Pinpoint the cell where the given text exists, returning its (x, y) midpoint coordinate. 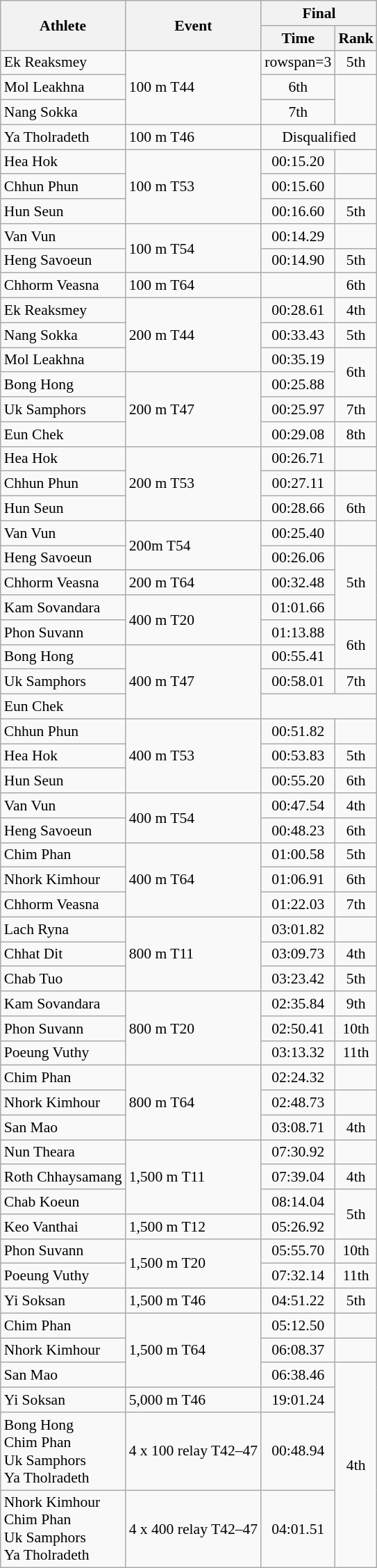
1,500 m T12 (194, 1227)
02:50.41 (298, 1029)
9th (355, 1004)
200 m T64 (194, 583)
00:28.66 (298, 509)
00:15.60 (298, 187)
07:32.14 (298, 1276)
400 m T64 (194, 880)
100 m T64 (194, 286)
Nhork KimhourChim PhanUk SamphorsYa Tholradeth (63, 1529)
00:29.08 (298, 434)
03:13.32 (298, 1053)
800 m T20 (194, 1029)
03:23.42 (298, 979)
00:27.11 (298, 484)
00:26.71 (298, 459)
Disqualified (319, 137)
06:08.37 (298, 1350)
8th (355, 434)
07:30.92 (298, 1152)
02:35.84 (298, 1004)
Ya Tholradeth (63, 137)
5,000 m T46 (194, 1400)
00:26.06 (298, 558)
100 m T54 (194, 249)
06:38.46 (298, 1375)
05:26.92 (298, 1227)
02:48.73 (298, 1103)
1,500 m T11 (194, 1177)
1,500 m T46 (194, 1301)
03:09.73 (298, 954)
100 m T46 (194, 137)
Rank (355, 38)
Roth Chhaysamang (63, 1177)
00:32.48 (298, 583)
00:53.83 (298, 756)
00:25.97 (298, 409)
02:24.32 (298, 1078)
01:01.66 (298, 607)
400 m T20 (194, 620)
200 m T53 (194, 484)
05:12.50 (298, 1325)
00:35.19 (298, 360)
00:51.82 (298, 731)
07:39.04 (298, 1177)
00:14.90 (298, 261)
Nun Theara (63, 1152)
00:28.61 (298, 311)
400 m T47 (194, 681)
Final (319, 13)
01:00.58 (298, 855)
01:22.03 (298, 905)
08:14.04 (298, 1202)
800 m T64 (194, 1102)
1,500 m T64 (194, 1350)
00:25.88 (298, 385)
Event (194, 25)
4 x 400 relay T42–47 (194, 1529)
Bong HongChim PhanUk SamphorsYa Tholradeth (63, 1451)
200 m T44 (194, 335)
00:47.54 (298, 806)
400 m T54 (194, 817)
Keo Vanthai (63, 1227)
04:01.51 (298, 1529)
400 m T53 (194, 756)
4 x 100 relay T42–47 (194, 1451)
00:33.43 (298, 335)
00:14.29 (298, 236)
Athlete (63, 25)
00:25.40 (298, 533)
200 m T47 (194, 410)
rowspan=3 (298, 63)
04:51.22 (298, 1301)
05:55.70 (298, 1251)
03:08.71 (298, 1127)
1,500 m T20 (194, 1264)
Time (298, 38)
00:55.20 (298, 781)
00:58.01 (298, 682)
00:15.20 (298, 162)
00:48.94 (298, 1451)
Chhat Dit (63, 954)
800 m T11 (194, 954)
00:48.23 (298, 831)
100 m T44 (194, 88)
Chab Tuo (63, 979)
200m T54 (194, 545)
Chab Koeun (63, 1202)
100 m T53 (194, 186)
01:06.91 (298, 880)
01:13.88 (298, 632)
00:16.60 (298, 211)
Lach Ryna (63, 929)
19:01.24 (298, 1400)
00:55.41 (298, 657)
03:01.82 (298, 929)
